Pinpoint the cell where the given text exists, returning its [x, y] midpoint coordinate. 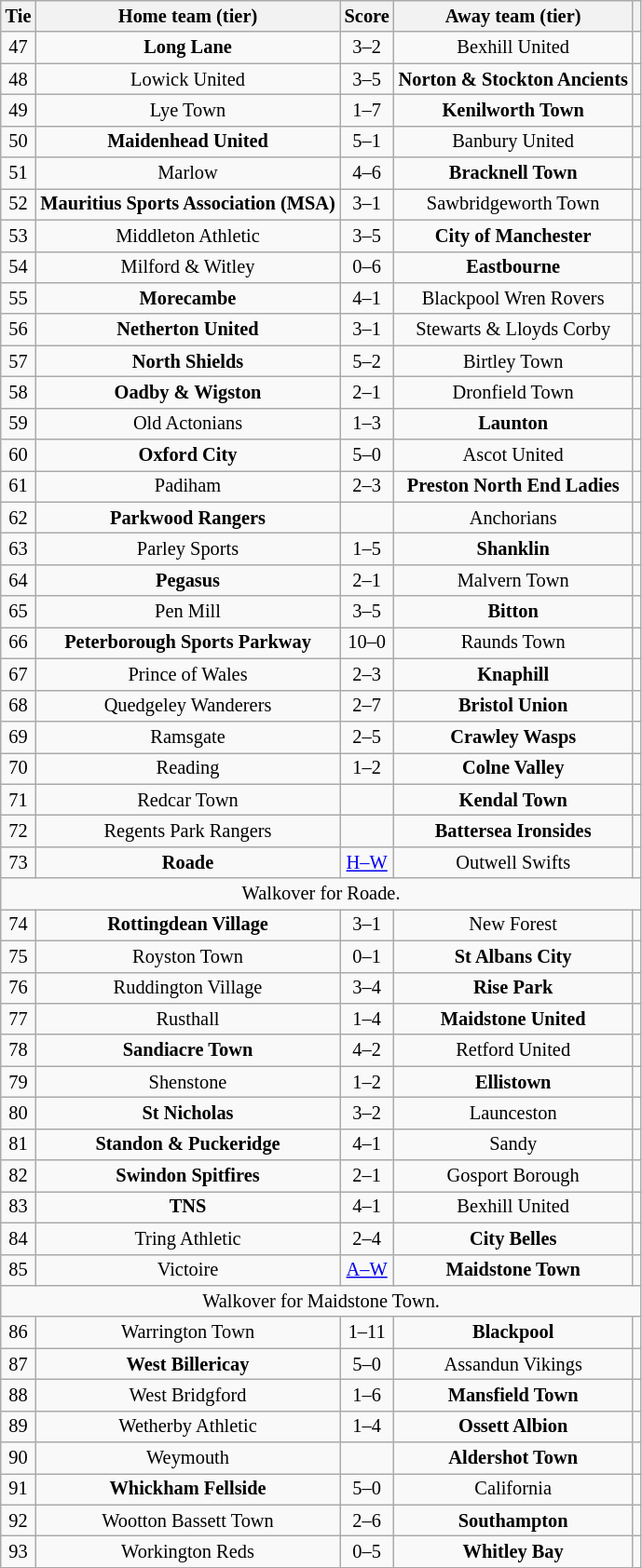
St Albans City [513, 956]
Lye Town [187, 110]
65 [19, 612]
2–7 [367, 706]
62 [19, 518]
Launton [513, 424]
0–5 [367, 1552]
76 [19, 988]
72 [19, 831]
Tie [19, 16]
Maidstone Town [513, 1270]
Parley Sports [187, 548]
Standon & Puckeridge [187, 1144]
50 [19, 142]
47 [19, 47]
Battersea Ironsides [513, 831]
Whitley Bay [513, 1552]
4–6 [367, 173]
Mauritius Sports Association (MSA) [187, 204]
59 [19, 424]
Lowick United [187, 79]
81 [19, 1144]
Score [367, 16]
91 [19, 1489]
Knaphill [513, 674]
3–4 [367, 988]
80 [19, 1113]
Preston North End Ladies [513, 486]
70 [19, 768]
Padiham [187, 486]
Parkwood Rangers [187, 518]
0–6 [367, 267]
Sandy [513, 1144]
Whickham Fellside [187, 1489]
Pen Mill [187, 612]
2–5 [367, 737]
88 [19, 1395]
48 [19, 79]
Pegasus [187, 580]
Rusthall [187, 1019]
Sandiacre Town [187, 1050]
82 [19, 1176]
79 [19, 1082]
85 [19, 1270]
5–2 [367, 361]
5–1 [367, 142]
Mansfield Town [513, 1395]
Bracknell Town [513, 173]
Banbury United [513, 142]
Weymouth [187, 1458]
North Shields [187, 361]
92 [19, 1521]
Colne Valley [513, 768]
City Belles [513, 1238]
56 [19, 330]
Reading [187, 768]
New Forest [513, 925]
57 [19, 361]
Eastbourne [513, 267]
City of Manchester [513, 236]
Blackpool Wren Rovers [513, 298]
Ramsgate [187, 737]
Home team (tier) [187, 16]
Walkover for Roade. [321, 894]
10–0 [367, 642]
Gosport Borough [513, 1176]
St Nicholas [187, 1113]
Kenilworth Town [513, 110]
Dronfield Town [513, 392]
69 [19, 737]
Walkover for Maidstone Town. [321, 1301]
Birtley Town [513, 361]
49 [19, 110]
0–1 [367, 956]
Regents Park Rangers [187, 831]
1–7 [367, 110]
Netherton United [187, 330]
Rottingdean Village [187, 925]
TNS [187, 1207]
63 [19, 548]
73 [19, 862]
1–3 [367, 424]
Middleton Athletic [187, 236]
Royston Town [187, 956]
Tring Athletic [187, 1238]
Bristol Union [513, 706]
64 [19, 580]
1–11 [367, 1332]
60 [19, 455]
Rise Park [513, 988]
Victoire [187, 1270]
Swindon Spitfires [187, 1176]
H–W [367, 862]
54 [19, 267]
78 [19, 1050]
Kendal Town [513, 800]
Long Lane [187, 47]
86 [19, 1332]
58 [19, 392]
84 [19, 1238]
71 [19, 800]
53 [19, 236]
Quedgeley Wanderers [187, 706]
Oxford City [187, 455]
Southampton [513, 1521]
California [513, 1489]
West Billericay [187, 1364]
2–6 [367, 1521]
Away team (tier) [513, 16]
61 [19, 486]
77 [19, 1019]
Retford United [513, 1050]
Old Actonians [187, 424]
1–5 [367, 548]
Shanklin [513, 548]
68 [19, 706]
Launceston [513, 1113]
Peterborough Sports Parkway [187, 642]
Shenstone [187, 1082]
51 [19, 173]
Sawbridgeworth Town [513, 204]
66 [19, 642]
93 [19, 1552]
4–2 [367, 1050]
Ascot United [513, 455]
52 [19, 204]
Morecambe [187, 298]
Redcar Town [187, 800]
Ruddington Village [187, 988]
Ellistown [513, 1082]
Workington Reds [187, 1552]
Stewarts & Lloyds Corby [513, 330]
1–6 [367, 1395]
74 [19, 925]
83 [19, 1207]
Maidenhead United [187, 142]
Wootton Bassett Town [187, 1521]
Crawley Wasps [513, 737]
Maidstone United [513, 1019]
55 [19, 298]
Raunds Town [513, 642]
87 [19, 1364]
Blackpool [513, 1332]
Milford & Witley [187, 267]
Bitton [513, 612]
Warrington Town [187, 1332]
Wetherby Athletic [187, 1426]
67 [19, 674]
Ossett Albion [513, 1426]
Prince of Wales [187, 674]
Aldershot Town [513, 1458]
Outwell Swifts [513, 862]
2–4 [367, 1238]
A–W [367, 1270]
Roade [187, 862]
90 [19, 1458]
89 [19, 1426]
Anchorians [513, 518]
Oadby & Wigston [187, 392]
Malvern Town [513, 580]
Norton & Stockton Ancients [513, 79]
Marlow [187, 173]
Assandun Vikings [513, 1364]
West Bridgford [187, 1395]
75 [19, 956]
